Locate the cell with the specified text and output its [x, y] center coordinate. 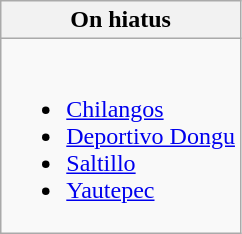
ChilangosDeportivo DonguSaltilloYautepec [121, 136]
On hiatus [121, 20]
